Capture the cell that displays the provided text and extract its [x, y] central coordinate. 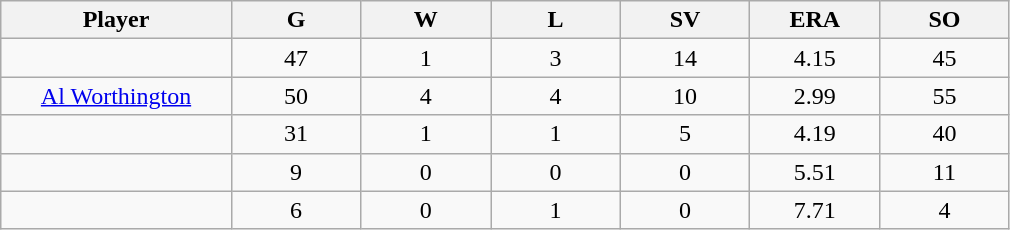
Al Worthington [116, 96]
SO [945, 20]
10 [685, 96]
11 [945, 172]
SV [685, 20]
ERA [815, 20]
9 [296, 172]
2.99 [815, 96]
5.51 [815, 172]
6 [296, 210]
L [556, 20]
14 [685, 58]
47 [296, 58]
7.71 [815, 210]
Player [116, 20]
31 [296, 134]
50 [296, 96]
G [296, 20]
40 [945, 134]
4.19 [815, 134]
5 [685, 134]
55 [945, 96]
W [426, 20]
45 [945, 58]
3 [556, 58]
4.15 [815, 58]
